Identify which cell holds the provided text, then report its (x, y) central coordinate. 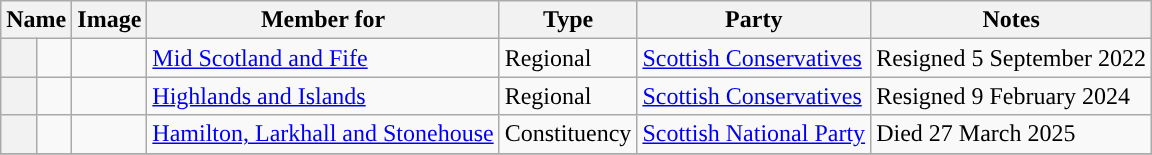
Scottish National Party (754, 134)
Highlands and Islands (323, 96)
Party (754, 20)
Member for (323, 20)
Mid Scotland and Fife (323, 58)
Resigned 9 February 2024 (1012, 96)
Hamilton, Larkhall and Stonehouse (323, 134)
Resigned 5 September 2022 (1012, 58)
Constituency (568, 134)
Name (36, 20)
Notes (1012, 20)
Died 27 March 2025 (1012, 134)
Type (568, 20)
Image (110, 20)
